Provide the [x, y] coordinate of the cell's center where the given text is located.  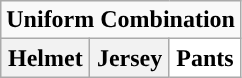
Jersey [130, 58]
Uniform Combination [121, 20]
Helmet [46, 58]
Pants [204, 58]
